Locate the cell with the specified text and output its [x, y] center coordinate. 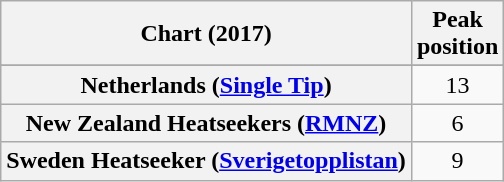
New Zealand Heatseekers (RMNZ) [206, 123]
6 [457, 123]
Peakposition [457, 34]
Sweden Heatseeker (Sverigetopplistan) [206, 161]
Chart (2017) [206, 34]
13 [457, 85]
Netherlands (Single Tip) [206, 85]
9 [457, 161]
